Extract the [X, Y] coordinate from the center of the cell holding the provided text.  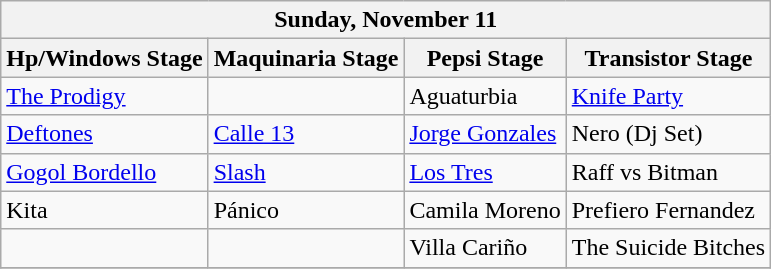
Villa Cariño [485, 248]
Deftones [104, 134]
The Suicide Bitches [668, 248]
Pepsi Stage [485, 58]
Maquinaria Stage [306, 58]
Pánico [306, 210]
Kita [104, 210]
Aguaturbia [485, 96]
Sunday, November 11 [386, 20]
Gogol Bordello [104, 172]
Camila Moreno [485, 210]
Raff vs Bitman [668, 172]
Jorge Gonzales [485, 134]
Calle 13 [306, 134]
Nero (Dj Set) [668, 134]
Prefiero Fernandez [668, 210]
Knife Party [668, 96]
Hp/Windows Stage [104, 58]
Los Tres [485, 172]
The Prodigy [104, 96]
Slash [306, 172]
Transistor Stage [668, 58]
